Return the (X, Y) coordinate for the center point of the cell that contains the specified text.  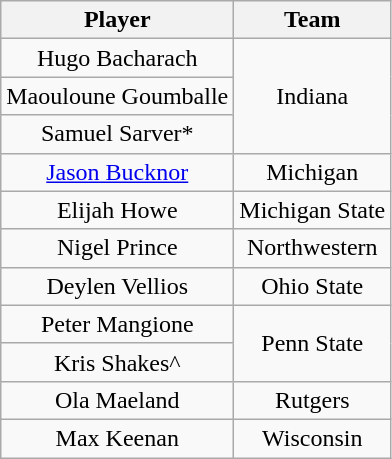
Max Keenan (118, 438)
Northwestern (312, 248)
Team (312, 20)
Kris Shakes^ (118, 362)
Ohio State (312, 286)
Jason Bucknor (118, 172)
Maouloune Goumballe (118, 96)
Penn State (312, 343)
Michigan State (312, 210)
Michigan (312, 172)
Samuel Sarver* (118, 134)
Indiana (312, 96)
Nigel Prince (118, 248)
Elijah Howe (118, 210)
Peter Mangione (118, 324)
Wisconsin (312, 438)
Hugo Bacharach (118, 58)
Deylen Vellios (118, 286)
Player (118, 20)
Rutgers (312, 400)
Ola Maeland (118, 400)
